For the text-containing cell, return its midpoint in (x, y) coordinate format. 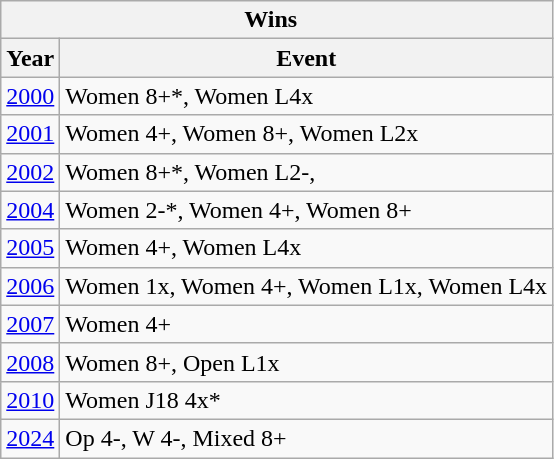
Women 2-*, Women 4+, Women 8+ (306, 210)
2010 (30, 400)
Wins (277, 20)
2000 (30, 96)
2002 (30, 172)
2024 (30, 438)
Women 8+, Open L1x (306, 362)
2008 (30, 362)
Op 4-, W 4-, Mixed 8+ (306, 438)
Women J18 4x* (306, 400)
2004 (30, 210)
Women 4+, Women L4x (306, 248)
Event (306, 58)
Year (30, 58)
Women 4+ (306, 324)
Women 8+*, Women L2-, (306, 172)
2006 (30, 286)
Women 4+, Women 8+, Women L2x (306, 134)
Women 1x, Women 4+, Women L1x, Women L4x (306, 286)
2007 (30, 324)
Women 8+*, Women L4x (306, 96)
2005 (30, 248)
2001 (30, 134)
